Provide the (X, Y) coordinate of the cell's center where the given text is located.  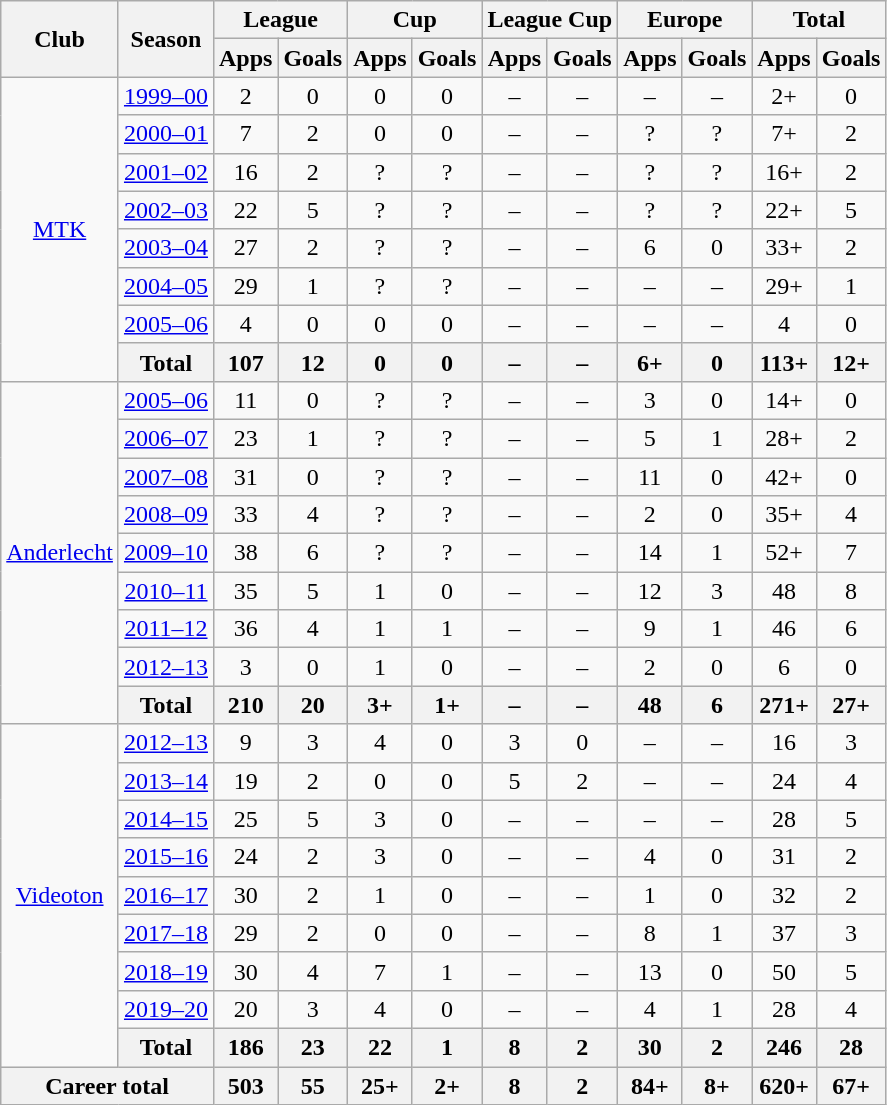
29+ (784, 286)
246 (784, 1047)
32 (784, 895)
67+ (851, 1085)
33 (245, 515)
12+ (851, 362)
2006–07 (166, 438)
Anderlecht (60, 552)
28+ (784, 438)
620+ (784, 1085)
46 (784, 629)
38 (245, 553)
271+ (784, 705)
2014–15 (166, 819)
2017–18 (166, 933)
37 (784, 933)
52+ (784, 553)
33+ (784, 248)
2013–14 (166, 781)
50 (784, 971)
25+ (380, 1085)
1+ (447, 705)
2011–12 (166, 629)
7+ (784, 134)
2015–16 (166, 857)
Club (60, 39)
Career total (108, 1085)
42+ (784, 477)
1999–00 (166, 96)
2004–05 (166, 286)
27+ (851, 705)
22+ (784, 210)
35+ (784, 515)
2010–11 (166, 591)
MTK (60, 229)
107 (245, 362)
14+ (784, 400)
8+ (717, 1085)
Videoton (60, 896)
2019–20 (166, 1009)
Cup (415, 20)
League (280, 20)
36 (245, 629)
2001–02 (166, 172)
35 (245, 591)
19 (245, 781)
14 (650, 553)
2007–08 (166, 477)
25 (245, 819)
2018–19 (166, 971)
2009–10 (166, 553)
16+ (784, 172)
Season (166, 39)
2008–09 (166, 515)
6+ (650, 362)
113+ (784, 362)
210 (245, 705)
2000–01 (166, 134)
186 (245, 1047)
League Cup (550, 20)
27 (245, 248)
2002–03 (166, 210)
84+ (650, 1085)
503 (245, 1085)
13 (650, 971)
2016–17 (166, 895)
Europe (685, 20)
55 (313, 1085)
3+ (380, 705)
2003–04 (166, 248)
